Extract the [X, Y] coordinate from the center of the cell holding the provided text.  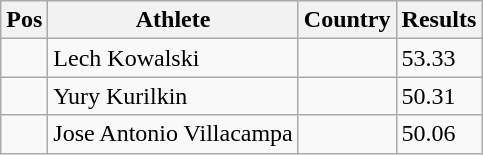
Jose Antonio Villacampa [173, 134]
Yury Kurilkin [173, 96]
Country [347, 20]
Athlete [173, 20]
Lech Kowalski [173, 58]
50.31 [439, 96]
Results [439, 20]
53.33 [439, 58]
50.06 [439, 134]
Pos [24, 20]
